Scan for the cell matching the given text and deliver its (X, Y) coordinate at center. 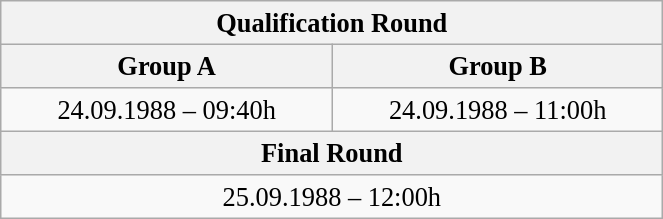
Final Round (332, 153)
25.09.1988 – 12:00h (332, 197)
Group B (497, 66)
Group A (167, 66)
24.09.1988 – 11:00h (497, 109)
24.09.1988 – 09:40h (167, 109)
Qualification Round (332, 22)
